Search for the cell housing the specified text and yield its [x, y] center coordinate. 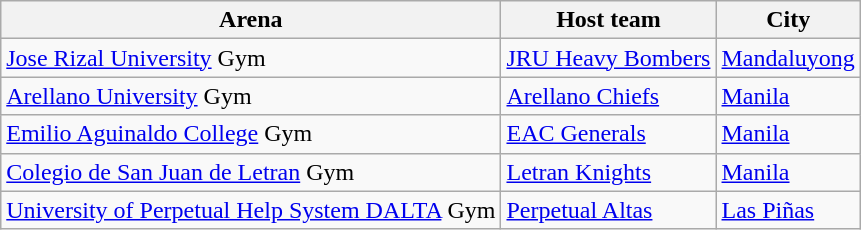
Perpetual Altas [608, 210]
City [788, 20]
Host team [608, 20]
Arellano Chiefs [608, 96]
University of Perpetual Help System DALTA Gym [251, 210]
Mandaluyong [788, 58]
EAC Generals [608, 134]
Jose Rizal University Gym [251, 58]
Colegio de San Juan de Letran Gym [251, 172]
Las Piñas [788, 210]
JRU Heavy Bombers [608, 58]
Emilio Aguinaldo College Gym [251, 134]
Arellano University Gym [251, 96]
Letran Knights [608, 172]
Arena [251, 20]
